Pinpoint the cell where the given text exists, returning its [x, y] midpoint coordinate. 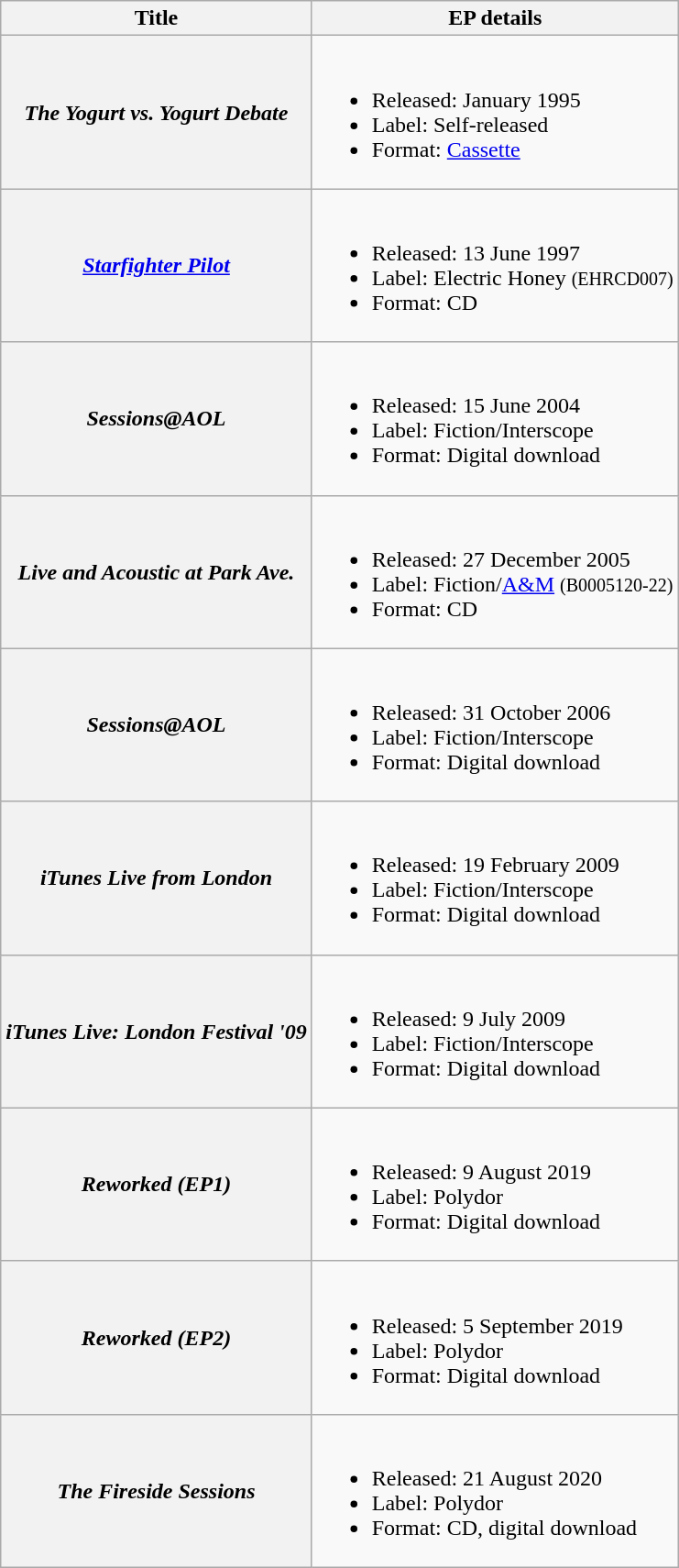
Released: 9 August 2019Label: PolydorFormat: Digital download [495, 1185]
Released: January 1995Label: Self-releasedFormat: Cassette [495, 112]
Released: 21 August 2020Label: PolydorFormat: CD, digital download [495, 1491]
The Fireside Sessions [156, 1491]
The Yogurt vs. Yogurt Debate [156, 112]
Released: 31 October 2006Label: Fiction/InterscopeFormat: Digital download [495, 724]
iTunes Live: London Festival '09 [156, 1031]
Released: 15 June 2004Label: Fiction/InterscopeFormat: Digital download [495, 418]
Title [156, 18]
Released: 19 February 2009Label: Fiction/InterscopeFormat: Digital download [495, 878]
Live and Acoustic at Park Ave. [156, 572]
Reworked (EP1) [156, 1185]
Released: 27 December 2005Label: Fiction/A&M (B0005120-22)Format: CD [495, 572]
Reworked (EP2) [156, 1337]
Released: 13 June 1997Label: Electric Honey (EHRCD007)Format: CD [495, 266]
Starfighter Pilot [156, 266]
Released: 9 July 2009Label: Fiction/InterscopeFormat: Digital download [495, 1031]
iTunes Live from London [156, 878]
EP details [495, 18]
Released: 5 September 2019Label: PolydorFormat: Digital download [495, 1337]
